Search for the cell housing the specified text and yield its [x, y] center coordinate. 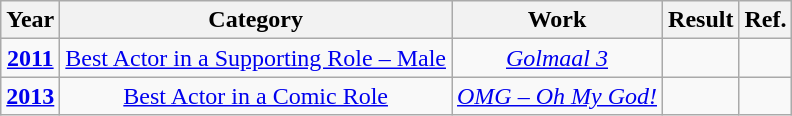
OMG – Oh My God! [558, 96]
Result [701, 20]
Year [30, 20]
2011 [30, 58]
Golmaal 3 [558, 58]
Work [558, 20]
2013 [30, 96]
Best Actor in a Supporting Role – Male [256, 58]
Ref. [766, 20]
Category [256, 20]
Best Actor in a Comic Role [256, 96]
